Determine the [x, y] coordinate at the center of the cell enclosing the given text.  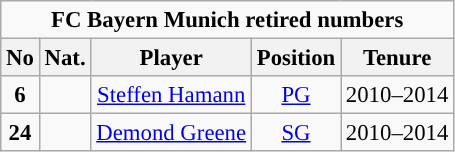
Tenure [398, 58]
Demond Greene [172, 133]
24 [20, 133]
6 [20, 95]
No [20, 58]
Steffen Hamann [172, 95]
Nat. [65, 58]
Player [172, 58]
FC Bayern Munich retired numbers [228, 20]
SG [296, 133]
Position [296, 58]
PG [296, 95]
